For the text-containing cell, return its midpoint in (X, Y) coordinate format. 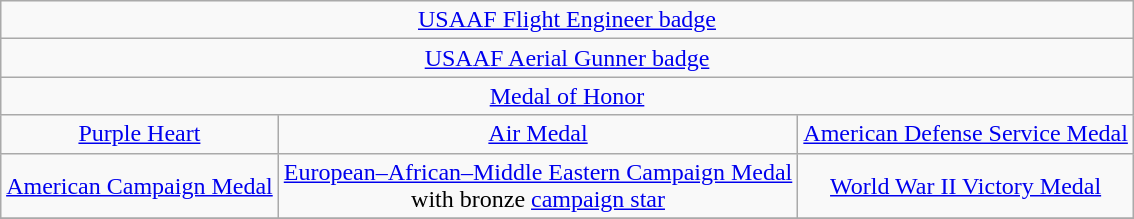
European–African–Middle Eastern Campaign Medalwith bronze campaign star (538, 186)
World War II Victory Medal (966, 186)
Purple Heart (140, 134)
USAAF Flight Engineer badge (568, 20)
American Campaign Medal (140, 186)
Air Medal (538, 134)
Medal of Honor (568, 96)
American Defense Service Medal (966, 134)
USAAF Aerial Gunner badge (568, 58)
